Find where the given text appears and provide that cell's center as (x, y) coordinate. 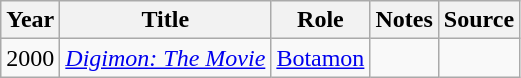
Role (320, 20)
Notes (404, 20)
Digimon: The Movie (166, 58)
Year (30, 20)
Title (166, 20)
Botamon (320, 58)
Source (478, 20)
2000 (30, 58)
